Determine the [x, y] coordinate at the center of the cell enclosing the given text.  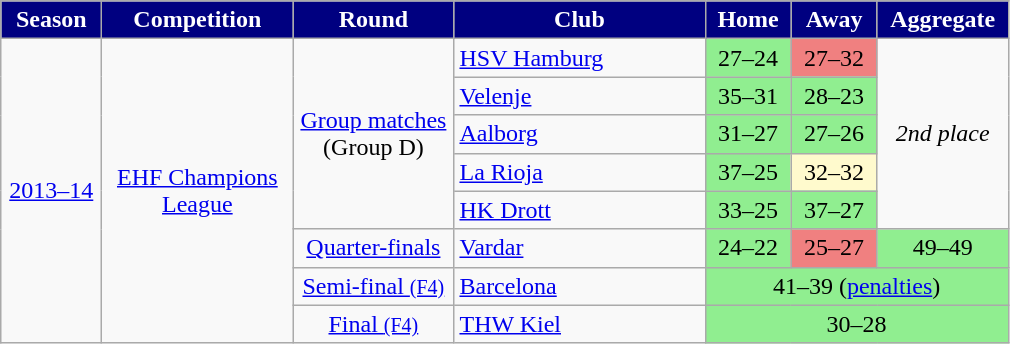
HSV Hamburg [580, 58]
Home [748, 20]
33–25 [748, 210]
HK Drott [580, 210]
27–24 [748, 58]
Aggregate [942, 20]
Quarter-finals [374, 248]
25–27 [834, 248]
31–27 [748, 134]
EHF Champions League [198, 191]
Velenje [580, 96]
49–49 [942, 248]
Group matches (Group D) [374, 134]
2013–14 [52, 191]
Away [834, 20]
Semi-final (F4) [374, 286]
2nd place [942, 134]
37–27 [834, 210]
Barcelona [580, 286]
Round [374, 20]
27–26 [834, 134]
32–32 [834, 172]
24–22 [748, 248]
35–31 [748, 96]
Competition [198, 20]
THW Kiel [580, 324]
Season [52, 20]
La Rioja [580, 172]
Aalborg [580, 134]
Vardar [580, 248]
28–23 [834, 96]
Final (F4) [374, 324]
30–28 [856, 324]
Club [580, 20]
37–25 [748, 172]
27–32 [834, 58]
41–39 (penalties) [856, 286]
